Extract the (x, y) coordinate from the center of the cell holding the provided text.  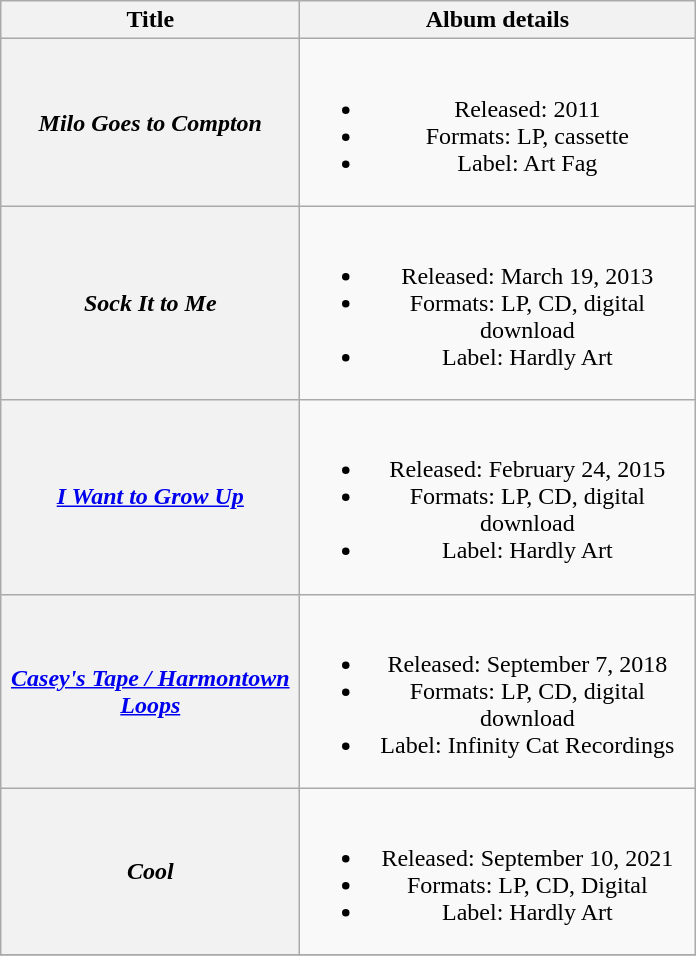
Released: February 24, 2015Formats: LP, CD, digital downloadLabel: Hardly Art (498, 497)
Casey's Tape / Harmontown Loops (150, 691)
I Want to Grow Up (150, 497)
Sock It to Me (150, 303)
Milo Goes to Compton (150, 122)
Cool (150, 872)
Released: September 7, 2018Formats: LP, CD, digital downloadLabel: Infinity Cat Recordings (498, 691)
Title (150, 20)
Album details (498, 20)
Released: September 10, 2021Formats: LP, CD, DigitalLabel: Hardly Art (498, 872)
Released: March 19, 2013Formats: LP, CD, digital downloadLabel: Hardly Art (498, 303)
Released: 2011Formats: LP, cassetteLabel: Art Fag (498, 122)
